From the cell containing the given text, extract its center point as [X, Y] coordinate. 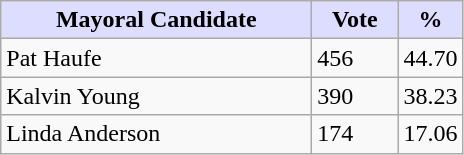
Vote [355, 20]
174 [355, 134]
38.23 [430, 96]
Mayoral Candidate [156, 20]
Linda Anderson [156, 134]
44.70 [430, 58]
Pat Haufe [156, 58]
% [430, 20]
390 [355, 96]
456 [355, 58]
Kalvin Young [156, 96]
17.06 [430, 134]
